Return (x, y) of the center of cell containing provided text 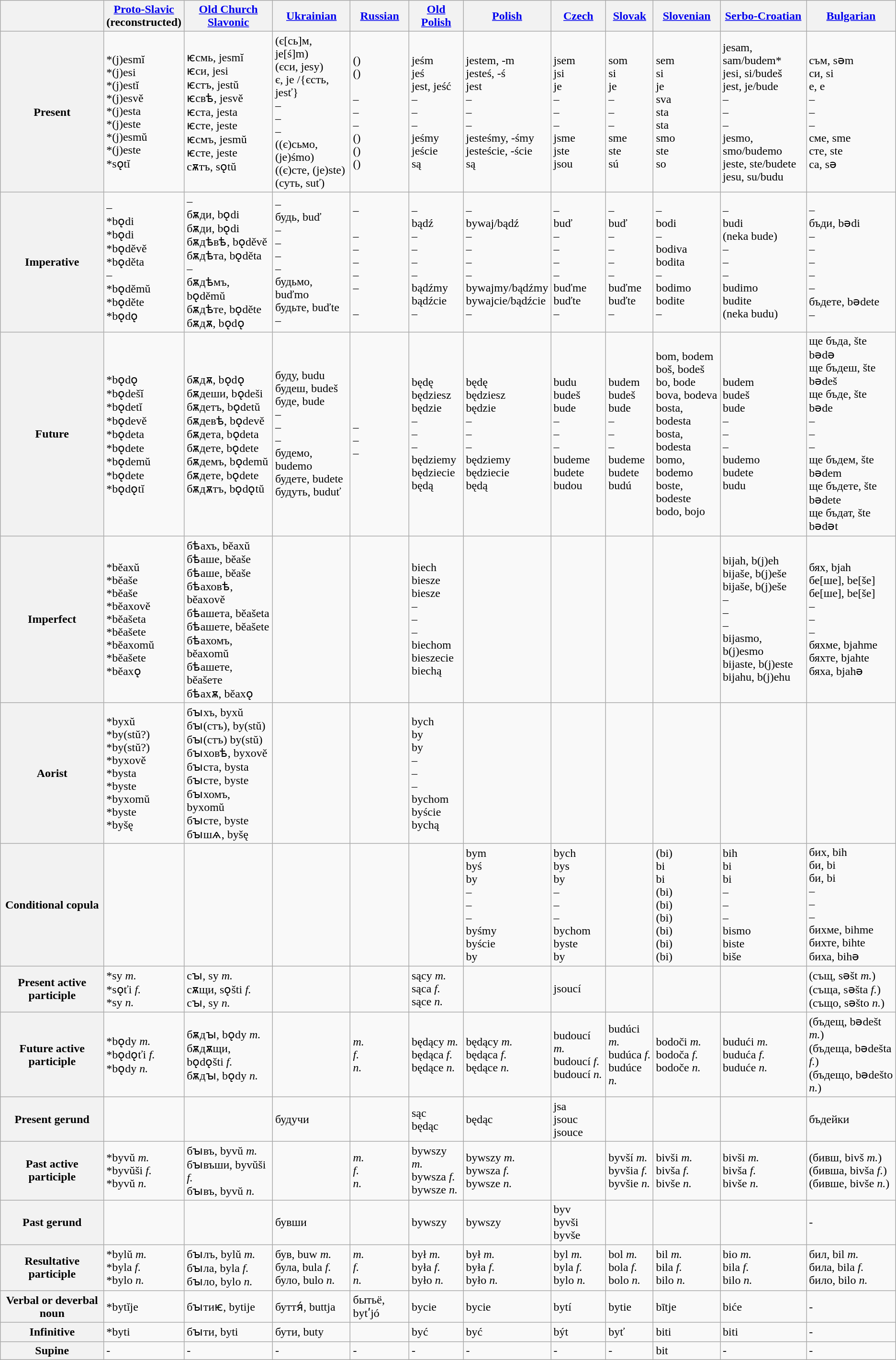
сꙑ, sy m.сѫщи, sǫšti f.сꙑ, sy n. (229, 989)
–будь, buď––––будьмо, buďmoбудьте, buďte– (311, 262)
Czech (578, 16)
somsije–––smestesú (630, 112)
бъдейки (851, 1119)
*běaxŭ*běaše*běaše*běaxově*běašeta*běašete*běaxomŭ*běašete*běaxǫ (144, 619)
*bytĭje (144, 1307)
був, buw m.була, bula f.було, bulo n. (311, 1268)
––––––– (380, 262)
Verbal or deverbal noun (52, 1307)
budembudešbude–––budemobudetebudu (763, 434)
Old Polish (436, 16)
–*bǫdi*bǫdi*bǫděvě*bǫděta–*bǫděmŭ*bǫděte*bǫdǫ (144, 262)
bio m.bila f.bilo n. (763, 1268)
budući m.buduća f.buduće n. (763, 1055)
бꙑти, byti (229, 1332)
*byti (144, 1332)
Aorist (52, 774)
бути, buty (311, 1332)
bol m.bola f.bolo n. (630, 1268)
Future (52, 434)
(бъдещ, bədešt m.)(бъдещa, bədeštа f.)(бъдещо, bədeštо n.) (851, 1055)
Russian (380, 16)
Future active participle (52, 1055)
sący m.sąca f.sące n. (436, 989)
Past active participle (52, 1171)
*byxŭ*by(stŭ?)*by(stŭ?)*byxově*bysta*byste*byxomŭ*byste*byšę (144, 774)
Bulgarian (851, 16)
Slovak (630, 16)
*byvŭ m.*byvŭši f.*byvŭ n. (144, 1171)
бих, bihби, biби, bi–––бихме, bihmeбихте, bihteбиха, bihə (851, 905)
бꙑтиѥ, bytije (229, 1307)
bītje (687, 1307)
буття́, buttja (311, 1307)
bychbyby–––bychombyściebychą (436, 774)
bihbibi–––bismobistebiše (763, 905)
byvbyvši byvše (578, 1222)
bodoči m.bodoča f.bodoče n. (687, 1055)
biće (763, 1307)
бꙑлъ, bylŭ m.бꙑла, byla f.бꙑло, bylo n. (229, 1268)
Past gerund (52, 1222)
Present gerund (52, 1119)
bil m.bila f.bilo n. (687, 1268)
–bądź––––bądźmybądźcie– (436, 262)
biechbieszebiesze–––biechombieszeciebiechą (436, 619)
бытьё, bytʹjó (380, 1307)
Present (52, 112)
Imperfect (52, 619)
Resultative participle (52, 1268)
*bylŭ m.*byla f.*bylo n. (144, 1268)
Serbo-Croatian (763, 16)
bom, bodemboš, bodešbo, bodebova, bodevabosta, bodestabosta, bodestabomo, bodemoboste, bodestebodo, bojo (687, 434)
budembudešbude–––budemebudetebudú (630, 434)
jesam, sam/budem*jesi, si/budešjest, je/bude–––jesmo, smo/budemojeste, ste/budetejesu, su/budu (763, 112)
бꙑхъ, byxŭбꙑ(стъ), by(stŭ)бꙑ(стъ) by(stŭ)бꙑховѣ, byxověбꙑста, bystaбꙑсте, bysteбꙑхомъ, byxomŭбꙑсте, bysteбꙑшѧ, byšę (229, 774)
бꙑвъ, byvŭ m.бꙑвъши, byvŭši f.бꙑвъ, byvŭ n. (229, 1171)
съм, səmси, siе, e–––сме, smeсте, ste са, sə (851, 112)
бѫдꙑ, bǫdy m.бѫдѫщи, bǫdǫšti f.бѫдꙑ, bǫdy n. (229, 1055)
бѫдѫ, bǫdǫбѫдеши, bǫdešiбѫдетъ, bǫdetŭбѫдевѣ, bǫdevěбѫдета, bǫdetaбѫдете, bǫdeteбѫдемъ, bǫdemŭбѫдете, bǫdeteбѫдѫтъ, bǫdǫtŭ (229, 434)
jsemjsije–––jsmejstejsou (578, 112)
–bodi–bodivabodita–bodimobodite– (687, 262)
бѣахъ, běaxŭбѣаше, běašeбѣаше, běašeбѣаховѣ, běaxověбѣашета, běašetaбѣашете, běašeteбѣахомъ, běaxomŭбѣашете, běašeтебѣахѫ, běaxǫ (229, 619)
byť (630, 1332)
bychbysby–––bychombysteby (578, 905)
byl m.byla f.bylo n. (578, 1268)
()()–––()()() (380, 112)
být (578, 1332)
––– (380, 434)
bytie (630, 1307)
буду, buduбудеш, budešбуде, bude–––будемо, budemoбудете, budeteбудуть, buduť (311, 434)
byvší m.byvšia f.byvšie n. (630, 1171)
–budi(neka bude)–––budimobudite(neka budu) (763, 262)
бувши (311, 1222)
бил, bil m.била, bila f.било, bilo n. (851, 1268)
bymbyśby–––byśmybyścieby (507, 905)
semsijesvastastasmosteso (687, 112)
(bi)bibi(bi)(bi)(bi)(bi)(bi)(bi) (687, 905)
*bǫdǫ*bǫdešĭ*bǫdetĭ*bǫdevě*bǫdeta*bǫdete*bǫdemŭ*bǫdete*bǫdǫtĭ (144, 434)
Slovenian (687, 16)
*sy m.*sǫťi f.*sy n. (144, 989)
–бѫди, bǫdiбѫди, bǫdiбѫдѣвѣ, bǫděvěбѫдѣта, bǫděta–бѫдѣмъ, bǫděmŭбѫдѣте, bǫděteбѫдѫ, bǫdǫ (229, 262)
bijah, b(j)ehbijaše, b(j)ešebijaše, b(j)eše–––bijasmo, b(j)esmobijaste, b(j)estebijahu, b(j)ehu (763, 619)
ѥсмь, jesmĭѥси, jesiѥстъ, jestŭѥсвѣ, jesvěѥста, jestaѥсте, jesteѥсмъ, jesmŭѥсте, jesteсѫтъ, sǫtŭ (229, 112)
Conditional copula (52, 905)
Ukrainian (311, 16)
(бивш, bivš m.)(бивша, bivša f.)(бивше, bivše n.) (851, 1171)
Present active participle (52, 989)
bytí (578, 1307)
(є[сь]м, je[ś]m)(єси, jesy)є, je /{єсть, jesť}–––((є)сьмо, (je)śmo)((є)сте, (je)ste)(суть, suť) (311, 112)
будучи (311, 1119)
budubudešbude–––budemebudetebudou (578, 434)
Old Church Slavonic (229, 16)
Imperative (52, 262)
–bywaj/bądź––––bywajmy/bądźmybywajcie/bądźcie– (507, 262)
ще бъда, šte bədəще бъдеш, šte bədešще бъде, šte bəde–––ще бъдем, šte bədemще бъдете, šte bədeteще бъдат, šte bədət (851, 434)
budúci m.budúca f.budúce n. (630, 1055)
sącbędąc (436, 1119)
Supine (52, 1350)
budoucí m.budoucí f.budoucí n. (578, 1055)
Infinitive (52, 1332)
Polish (507, 16)
jeśmjeśjest, jeść–––jeśmyjeściesą (436, 112)
бях, bjahбе[ше], be[še]бе[ше], be[še]–––бяхме, bjahmeбяхте, bjahteбяха, bjahə (851, 619)
jestem, -mjesteś, -śjest–––jesteśmy, -śmyjesteście, -ściesą (507, 112)
*(j)esmĭ*(j)esi*(j)estĭ*(j)esvě*(j)esta*(j)este*(j)esmŭ*(j)este*sǫtĭ (144, 112)
będąc (507, 1119)
bit (687, 1350)
jsoucí (578, 989)
(същ, səšt m.)(съща, səšta f.)(също, səšto n.) (851, 989)
*bǫdy m.*bǫdǫťi f.*bǫdy n. (144, 1055)
–бъди, bədi–––––бъдете, bədete – (851, 262)
jsajsouc jsouce (578, 1119)
Proto-Slavic(reconstructed) (144, 16)
